Scan for the cell matching the given text and deliver its (x, y) coordinate at center. 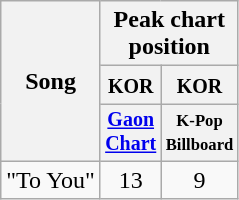
Gaon Chart (130, 132)
Song (51, 82)
Peak chart position (169, 34)
K-Pop Billboard (200, 132)
9 (200, 180)
"To You" (51, 180)
13 (130, 180)
